Scan for the cell matching the given text and deliver its (x, y) coordinate at center. 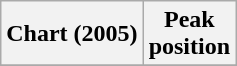
Chart (2005) (72, 34)
Peak position (189, 34)
